Determine the [x, y] coordinate at the center of the cell enclosing the given text.  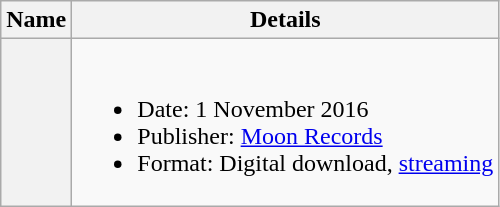
Date: 1 November 2016Publisher: Moon RecordsFormat: Digital download, streaming [286, 122]
Details [286, 20]
Name [36, 20]
